Capture the cell that displays the provided text and extract its [X, Y] central coordinate. 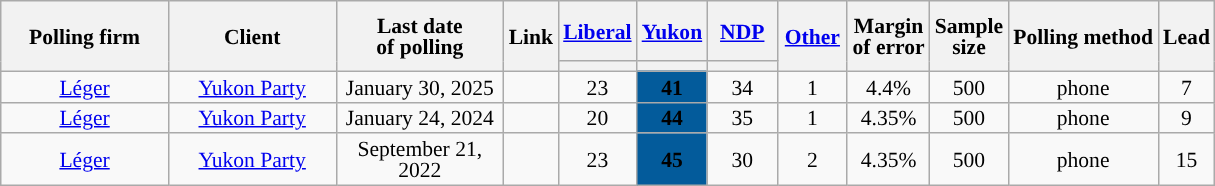
Polling method [1083, 36]
Lead [1186, 36]
30 [742, 160]
Yukon [672, 31]
Liberal [597, 31]
45 [672, 160]
20 [597, 118]
Marginof error [888, 36]
9 [1186, 118]
Last dateof polling [420, 36]
35 [742, 118]
34 [742, 86]
NDP [742, 31]
January 30, 2025 [420, 86]
4.4% [888, 86]
41 [672, 86]
September 21, 2022 [420, 160]
44 [672, 118]
Client [252, 36]
Link [532, 36]
15 [1186, 160]
Polling firm [85, 36]
7 [1186, 86]
2 [812, 160]
January 24, 2024 [420, 118]
Other [812, 36]
Samplesize [969, 36]
